Locate the cell with the specified text and output its (X, Y) center coordinate. 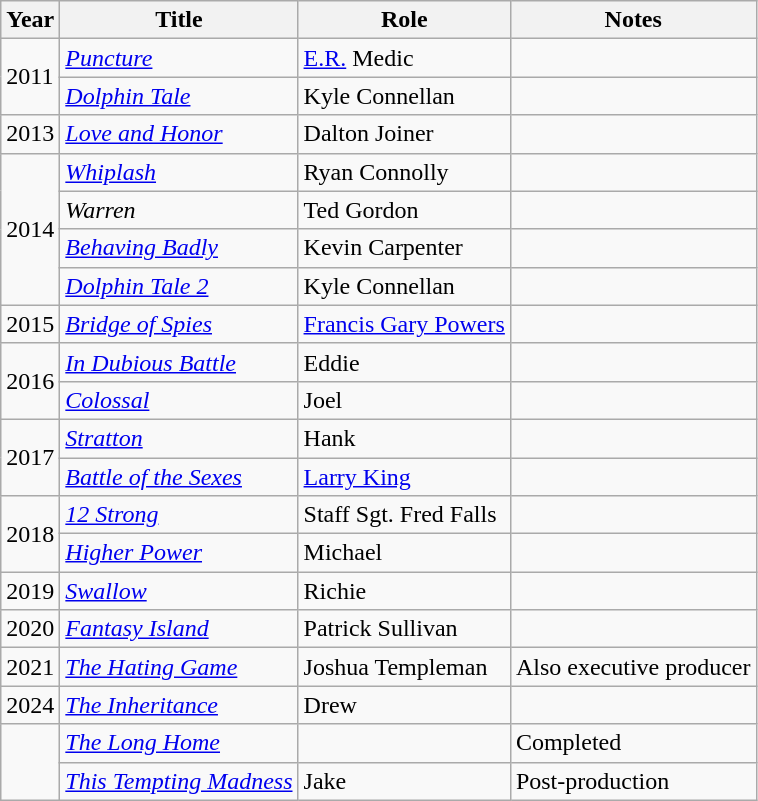
Eddie (404, 362)
Whiplash (179, 172)
Richie (404, 591)
Dalton Joiner (404, 134)
Completed (633, 743)
Behaving Badly (179, 248)
Jake (404, 781)
2020 (30, 629)
Larry King (404, 477)
Battle of the Sexes (179, 477)
2016 (30, 381)
The Hating Game (179, 667)
2013 (30, 134)
Michael (404, 553)
Love and Honor (179, 134)
Hank (404, 438)
Role (404, 20)
2019 (30, 591)
Also executive producer (633, 667)
Post-production (633, 781)
Notes (633, 20)
Warren (179, 210)
Staff Sgt. Fred Falls (404, 515)
12 Strong (179, 515)
Colossal (179, 400)
Year (30, 20)
Dolphin Tale 2 (179, 286)
Dolphin Tale (179, 96)
Bridge of Spies (179, 324)
2014 (30, 229)
Fantasy Island (179, 629)
Patrick Sullivan (404, 629)
2011 (30, 77)
2018 (30, 534)
Kevin Carpenter (404, 248)
Joshua Templeman (404, 667)
Puncture (179, 58)
The Long Home (179, 743)
Joel (404, 400)
2021 (30, 667)
Title (179, 20)
2017 (30, 457)
E.R. Medic (404, 58)
Drew (404, 705)
2015 (30, 324)
The Inheritance (179, 705)
Swallow (179, 591)
In Dubious Battle (179, 362)
Ted Gordon (404, 210)
This Tempting Madness (179, 781)
Francis Gary Powers (404, 324)
Higher Power (179, 553)
Stratton (179, 438)
Ryan Connolly (404, 172)
2024 (30, 705)
